Search for the cell housing the specified text and yield its (x, y) center coordinate. 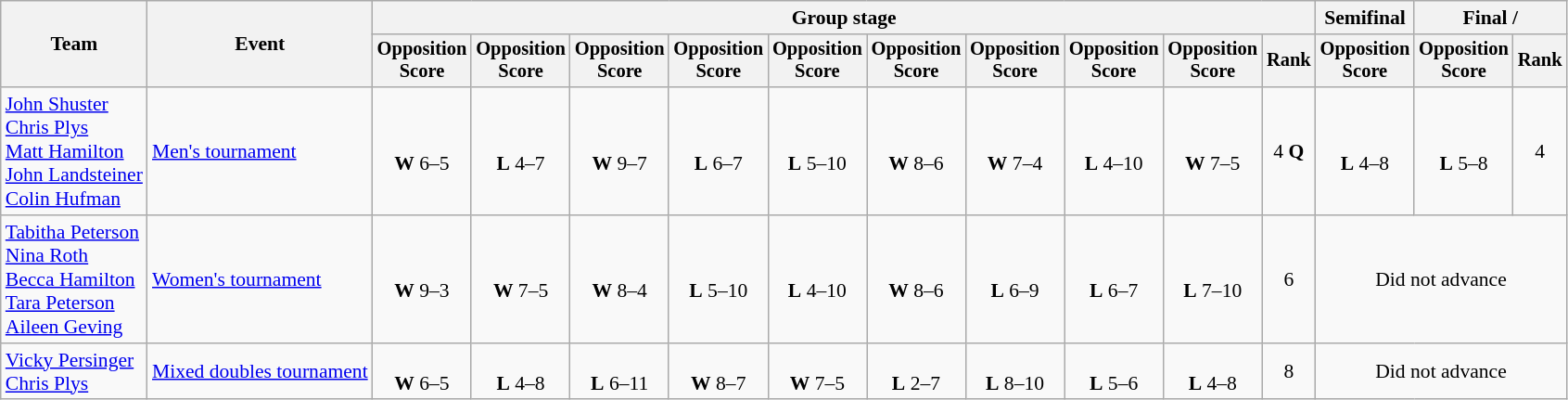
W 9–3 (423, 279)
6 (1289, 279)
L 5–8 (1463, 151)
Men's tournament (260, 151)
Tabitha PetersonNina RothBecca HamiltonTara PetersonAileen Geving (74, 279)
L 2–7 (916, 371)
Mixed doubles tournament (260, 371)
W 8–4 (619, 279)
W 7–4 (1014, 151)
Group stage (844, 18)
L 4–7 (521, 151)
4 Q (1289, 151)
Final / (1490, 18)
Team (74, 45)
L 8–10 (1014, 371)
4 (1540, 151)
8 (1289, 371)
Event (260, 45)
L 6–9 (1014, 279)
W 8–7 (718, 371)
W 9–7 (619, 151)
John ShusterChris PlysMatt HamiltonJohn LandsteinerColin Hufman (74, 151)
Semifinal (1365, 18)
Vicky PersingerChris Plys (74, 371)
L 7–10 (1213, 279)
L 5–6 (1115, 371)
L 6–11 (619, 371)
Women's tournament (260, 279)
